Pinpoint the cell where the given text exists, returning its [x, y] midpoint coordinate. 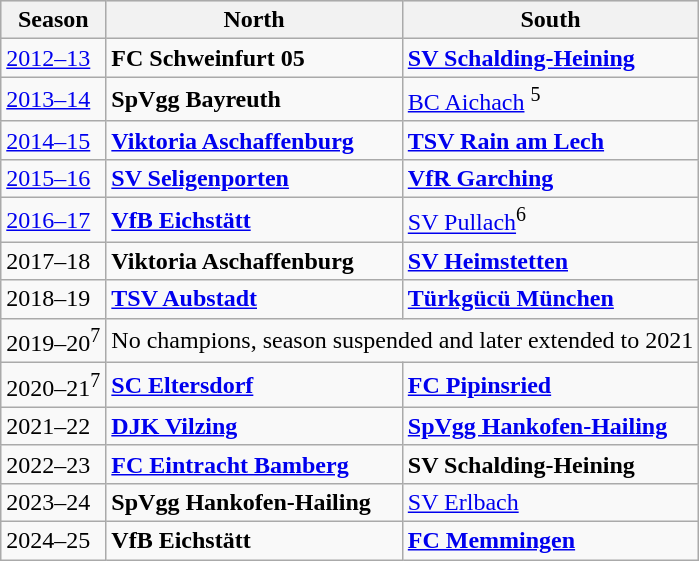
TSV Aubstadt [254, 299]
BC Aichach 5 [550, 100]
2016–17 [54, 220]
SC Eltersdorf [254, 386]
FC Memmingen [550, 541]
2020–217 [54, 386]
Season [54, 20]
TSV Rain am Lech [550, 140]
SV Erlbach [550, 502]
DJK Vilzing [254, 426]
2022–23 [54, 464]
2023–24 [54, 502]
SV Pullach6 [550, 220]
2012–13 [54, 58]
2014–15 [54, 140]
2019–207 [54, 340]
No champions, season suspended and later extended to 2021 [402, 340]
2015–16 [54, 178]
FC Eintracht Bamberg [254, 464]
2017–18 [54, 261]
2018–19 [54, 299]
2024–25 [54, 541]
Türkgücü München [550, 299]
FC Schweinfurt 05 [254, 58]
SV Seligenporten [254, 178]
SV Heimstetten [550, 261]
2013–14 [54, 100]
North [254, 20]
South [550, 20]
VfR Garching [550, 178]
SpVgg Bayreuth [254, 100]
2021–22 [54, 426]
FC Pipinsried [550, 386]
